Scan for the cell matching the given text and deliver its [x, y] coordinate at center. 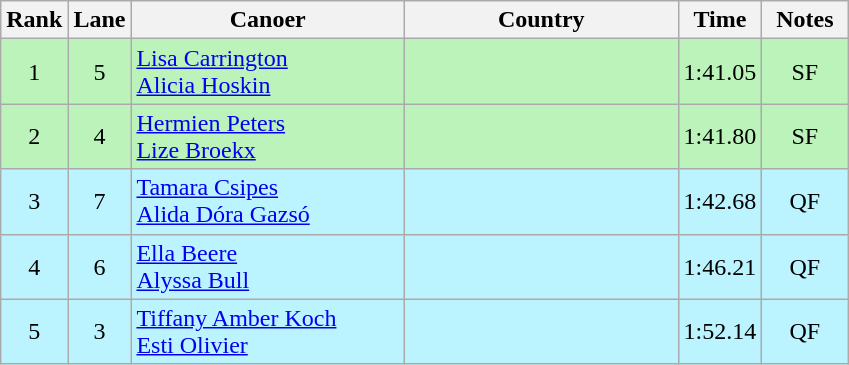
Tamara CsipesAlida Dóra Gazsó [268, 202]
Ella BeereAlyssa Bull [268, 266]
1:46.21 [720, 266]
1:41.80 [720, 136]
1:52.14 [720, 332]
1:42.68 [720, 202]
Tiffany Amber KochEsti Olivier [268, 332]
Lane [100, 20]
6 [100, 266]
2 [34, 136]
Lisa CarringtonAlicia Hoskin [268, 72]
Rank [34, 20]
Canoer [268, 20]
Country [541, 20]
Hermien PetersLize Broekx [268, 136]
7 [100, 202]
1 [34, 72]
1:41.05 [720, 72]
Notes [805, 20]
Time [720, 20]
